Locate the cell with the specified text and output its [X, Y] center coordinate. 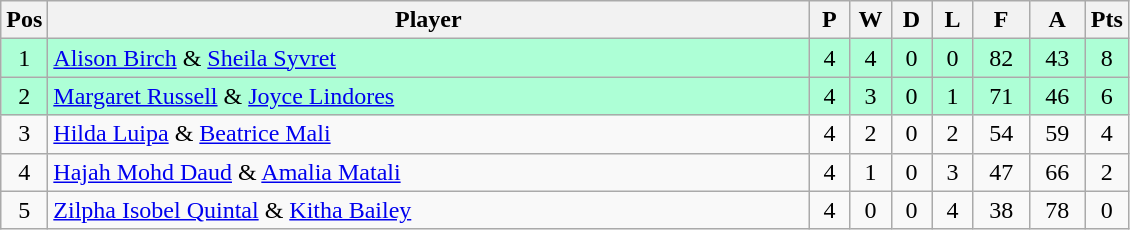
D [912, 20]
5 [24, 210]
F [1001, 20]
Zilpha Isobel Quintal & Kitha Bailey [428, 210]
66 [1057, 172]
54 [1001, 134]
W [870, 20]
Hilda Luipa & Beatrice Mali [428, 134]
47 [1001, 172]
78 [1057, 210]
82 [1001, 58]
6 [1106, 96]
Hajah Mohd Daud & Amalia Matali [428, 172]
Margaret Russell & Joyce Lindores [428, 96]
71 [1001, 96]
P [830, 20]
Alison Birch & Sheila Syvret [428, 58]
46 [1057, 96]
59 [1057, 134]
Player [428, 20]
43 [1057, 58]
38 [1001, 210]
8 [1106, 58]
Pos [24, 20]
Pts [1106, 20]
A [1057, 20]
L [952, 20]
